Determine the (x, y) coordinate at the center of the cell enclosing the given text.  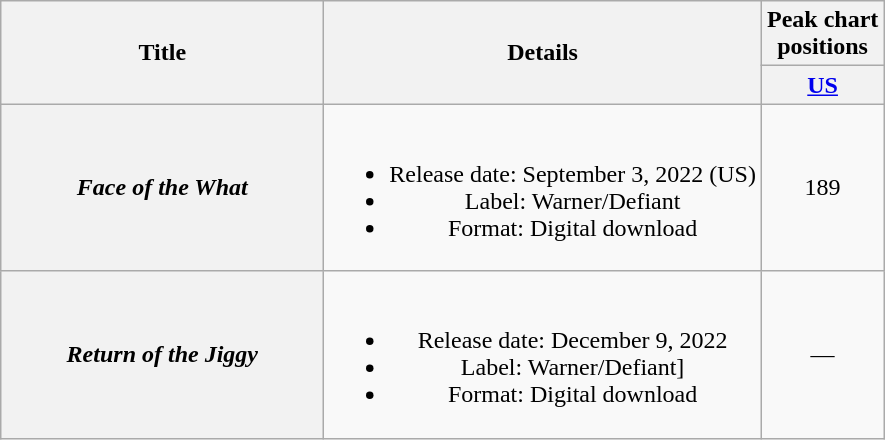
Release date: December 9, 2022Label: Warner/Defiant]Format: Digital download (543, 354)
US (822, 85)
Details (543, 52)
189 (822, 188)
Release date: September 3, 2022 (US)Label: Warner/DefiantFormat: Digital download (543, 188)
Title (162, 52)
Face of the What (162, 188)
Peak chartpositions (822, 34)
Return of the Jiggy (162, 354)
— (822, 354)
